Find where the given text appears and provide that cell's center as (x, y) coordinate. 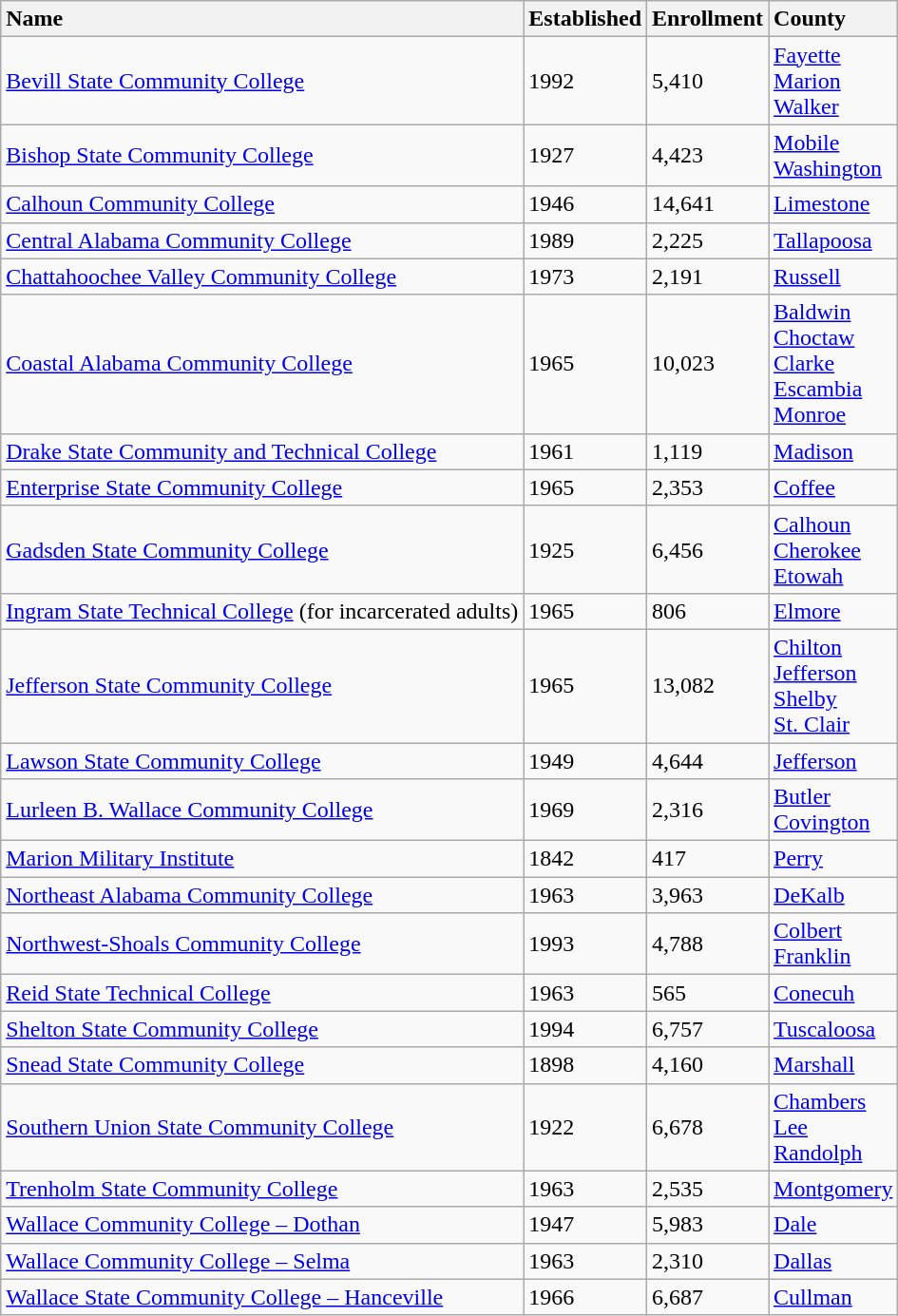
10,023 (708, 364)
BaldwinChoctawClarkeEscambiaMonroe (833, 364)
Dale (833, 1225)
CalhounCherokeeEtowah (833, 549)
Northwest-Shoals Community College (262, 944)
565 (708, 993)
4,423 (708, 156)
1961 (585, 451)
ChambersLeeRandolph (833, 1127)
Marshall (833, 1065)
1973 (585, 277)
1966 (585, 1297)
Shelton State Community College (262, 1029)
Montgomery (833, 1189)
Name (262, 19)
1922 (585, 1127)
14,641 (708, 204)
Cullman (833, 1297)
Marion Military Institute (262, 859)
Reid State Technical College (262, 993)
3,963 (708, 895)
1946 (585, 204)
Southern Union State Community College (262, 1127)
Central Alabama Community College (262, 240)
Coastal Alabama Community College (262, 364)
2,310 (708, 1261)
County (833, 19)
Calhoun Community College (262, 204)
Dallas (833, 1261)
Jefferson State Community College (262, 686)
1,119 (708, 451)
5,983 (708, 1225)
Wallace Community College – Dothan (262, 1225)
Wallace State Community College – Hanceville (262, 1297)
2,535 (708, 1189)
Bevill State Community College (262, 81)
806 (708, 611)
MobileWashington (833, 156)
DeKalb (833, 895)
Lurleen B. Wallace Community College (262, 810)
Snead State Community College (262, 1065)
4,644 (708, 761)
Ingram State Technical College (for incarcerated adults) (262, 611)
1842 (585, 859)
Drake State Community and Technical College (262, 451)
Northeast Alabama Community College (262, 895)
Madison (833, 451)
Bishop State Community College (262, 156)
6,757 (708, 1029)
Lawson State Community College (262, 761)
Conecuh (833, 993)
ButlerCovington (833, 810)
4,160 (708, 1065)
ChiltonJeffersonShelbySt. Clair (833, 686)
1898 (585, 1065)
6,687 (708, 1297)
Tallapoosa (833, 240)
Established (585, 19)
1969 (585, 810)
1994 (585, 1029)
ColbertFranklin (833, 944)
1992 (585, 81)
Tuscaloosa (833, 1029)
5,410 (708, 81)
Elmore (833, 611)
6,456 (708, 549)
1993 (585, 944)
Gadsden State Community College (262, 549)
Enrollment (708, 19)
1947 (585, 1225)
1927 (585, 156)
2,353 (708, 487)
FayetteMarionWalker (833, 81)
13,082 (708, 686)
Coffee (833, 487)
1949 (585, 761)
2,191 (708, 277)
Perry (833, 859)
Chattahoochee Valley Community College (262, 277)
2,225 (708, 240)
Limestone (833, 204)
1925 (585, 549)
6,678 (708, 1127)
Russell (833, 277)
Wallace Community College – Selma (262, 1261)
2,316 (708, 810)
1989 (585, 240)
4,788 (708, 944)
Jefferson (833, 761)
Enterprise State Community College (262, 487)
417 (708, 859)
Trenholm State Community College (262, 1189)
